Detect which cell encompasses the target text, then output its [X, Y] center coordinate. 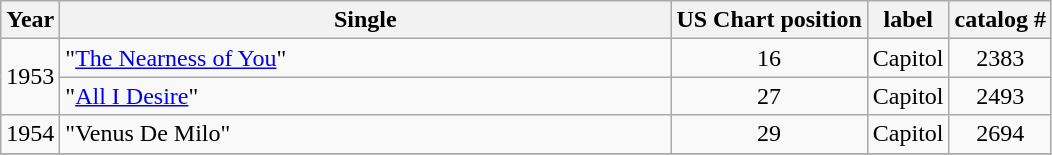
27 [769, 96]
1954 [30, 134]
label [908, 20]
Single [366, 20]
2383 [1000, 58]
US Chart position [769, 20]
catalog # [1000, 20]
"The Nearness of You" [366, 58]
"All I Desire" [366, 96]
16 [769, 58]
29 [769, 134]
2493 [1000, 96]
Year [30, 20]
1953 [30, 77]
"Venus De Milo" [366, 134]
2694 [1000, 134]
